From the cell containing the given text, extract its center point as [x, y] coordinate. 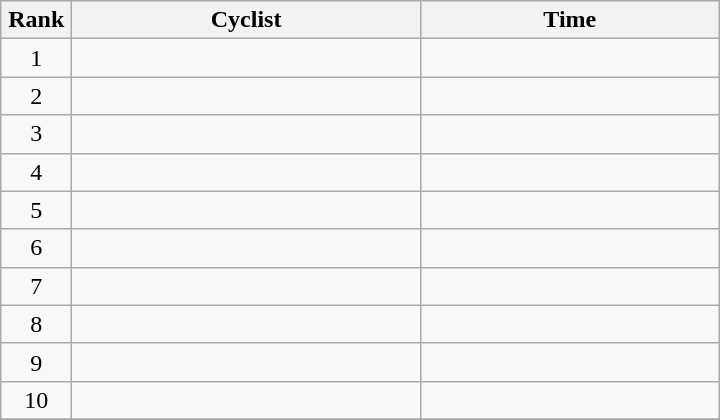
2 [36, 96]
Rank [36, 20]
5 [36, 210]
10 [36, 400]
Time [570, 20]
7 [36, 286]
Cyclist [246, 20]
3 [36, 134]
6 [36, 248]
9 [36, 362]
4 [36, 172]
8 [36, 324]
1 [36, 58]
